Return the (X, Y) coordinate for the center point of the cell that contains the specified text.  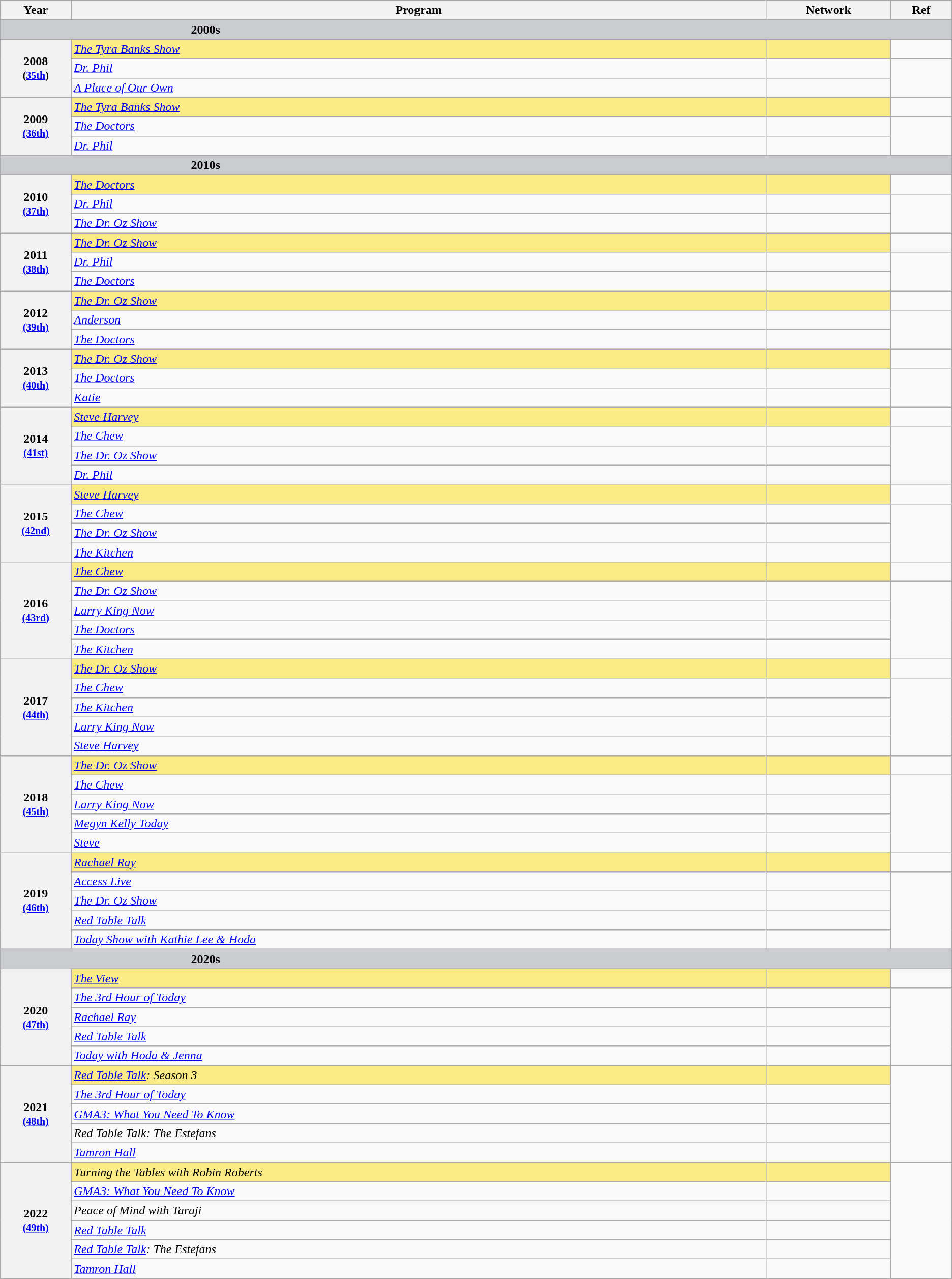
2022 (49th) (36, 1220)
2010s (476, 165)
Anderson (419, 320)
2013 (40th) (36, 378)
Program (419, 10)
2012 (39th) (36, 320)
2008 (35th) (36, 68)
2014 (41st) (36, 446)
Year (36, 10)
Network (829, 10)
2011 (38th) (36, 262)
Red Table Talk: Season 3 (419, 1075)
2016 (43rd) (36, 611)
A Place of Our Own (419, 88)
2009 (36th) (36, 126)
Katie (419, 397)
2017 (44th) (36, 707)
2020s (476, 959)
2018 (45th) (36, 804)
Turning the Tables with Robin Roberts (419, 1172)
Megyn Kelly Today (419, 823)
2019 (46th) (36, 901)
Ref (921, 10)
Peace of Mind with Taraji (419, 1211)
2021 (48th) (36, 1114)
Today Show with Kathie Lee & Hoda (419, 940)
2000s (476, 30)
Today with Hoda & Jenna (419, 1056)
Access Live (419, 882)
The View (419, 978)
Steve (419, 842)
2020 (47th) (36, 1017)
2010 (37th) (36, 204)
2015 (42nd) (36, 523)
